Detect which cell encompasses the target text, then output its (x, y) center coordinate. 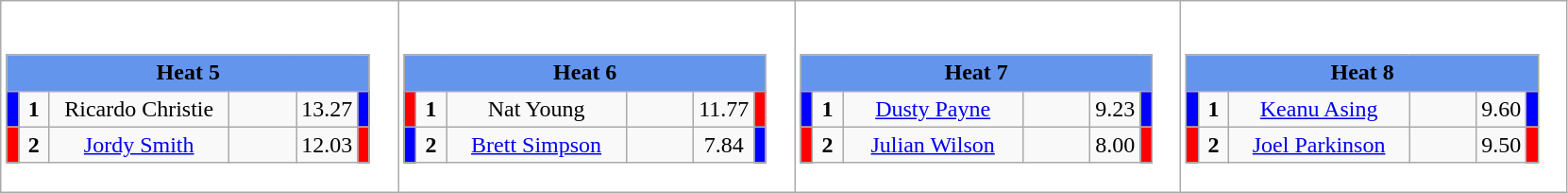
9.23 (1116, 109)
Dusty Payne (933, 109)
Heat 6 1 Nat Young 11.77 2 Brett Simpson 7.84 (597, 96)
7.84 (724, 145)
Heat 6 (585, 73)
Heat 7 1 Dusty Payne 9.23 2 Julian Wilson 8.00 (987, 96)
12.03 (327, 145)
Heat 5 1 Ricardo Christie 13.27 2 Jordy Smith 12.03 (200, 96)
Nat Young (536, 109)
Heat 8 1 Keanu Asing 9.60 2 Joel Parkinson 9.50 (1374, 96)
Julian Wilson (933, 145)
Brett Simpson (536, 145)
Keanu Asing (1320, 109)
Heat 7 (976, 73)
Jordy Smith (140, 145)
Joel Parkinson (1320, 145)
8.00 (1116, 145)
13.27 (327, 109)
Heat 8 (1362, 73)
Heat 5 (188, 73)
Ricardo Christie (140, 109)
9.60 (1501, 109)
11.77 (724, 109)
9.50 (1501, 145)
